Provide the (X, Y) coordinate of the cell's center where the given text is located.  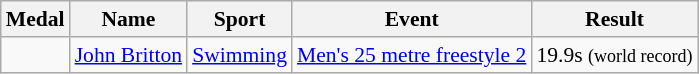
Medal (36, 19)
19.9s (world record) (614, 55)
Swimming (240, 55)
John Britton (128, 55)
Result (614, 19)
Men's 25 metre freestyle 2 (412, 55)
Sport (240, 19)
Event (412, 19)
Name (128, 19)
